Pinpoint the cell where the given text exists, returning its (x, y) midpoint coordinate. 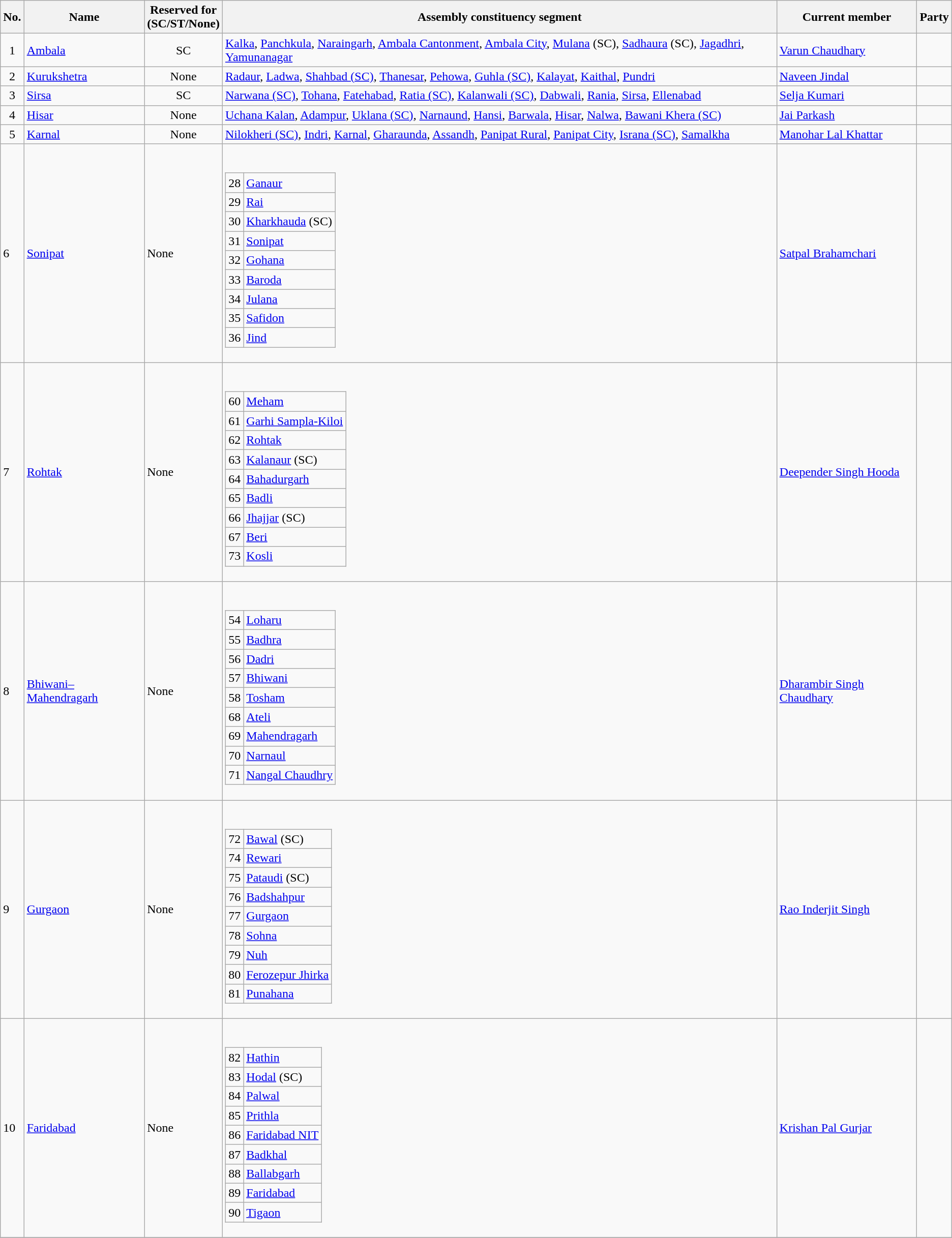
Name (84, 17)
Varun Chaudhary (847, 50)
71 (235, 775)
80 (235, 974)
3 (12, 96)
54 Loharu 55 Badhra 56 Dadri 57 Bhiwani 58 Tosham 68 Ateli 69 Mahendragarh 70 Narnaul 71 Nangal Chaudhry (499, 690)
Jhajjar (SC) (295, 518)
5 (12, 134)
Deepender Singh Hooda (847, 472)
Dharambir Singh Chaudhary (847, 690)
8 (12, 690)
Dadri (290, 659)
Narwana (SC), Tohana, Fatehabad, Ratia (SC), Kalanwali (SC), Dabwali, Rania, Sirsa, Ellenabad (499, 96)
Manohar Lal Khattar (847, 134)
Meham (295, 402)
Krishan Pal Gurjar (847, 1128)
73 (235, 556)
Hathin (283, 1058)
63 (235, 460)
Tigaon (283, 1212)
Nuh (288, 955)
Kosli (295, 556)
Kalka, Panchkula, Naraingarh, Ambala Cantonment, Ambala City, Mulana (SC), Sadhaura (SC), Jagadhri, Yamunanagar (499, 50)
29 (235, 202)
Bahadurgarh (295, 479)
Rao Inderjit Singh (847, 910)
2 (12, 76)
Prithla (283, 1115)
Faridabad NIT (283, 1135)
Kurukshetra (84, 76)
Jai Parkash (847, 115)
60 Meham 61 Garhi Sampla-Kiloi 62 Rohtak 63 Kalanaur (SC) 64 Bahadurgarh 65 Badli 66 Jhajjar (SC) 67 Beri 73 Kosli (499, 472)
57 (235, 678)
Nangal Chaudhry (290, 775)
82 (235, 1058)
86 (235, 1135)
Kalanaur (SC) (295, 460)
31 (235, 241)
Karnal (84, 134)
62 (235, 440)
Ateli (290, 717)
Pataudi (SC) (288, 878)
Ganaur (289, 183)
77 (235, 916)
78 (235, 935)
Kharkhauda (SC) (289, 222)
90 (235, 1212)
54 (235, 620)
70 (235, 756)
Narnaul (290, 756)
Bawal (SC) (288, 839)
Ballabgarh (283, 1173)
69 (235, 736)
81 (235, 993)
1 (12, 50)
Naveen Jindal (847, 76)
Party (934, 17)
Hodal (SC) (283, 1077)
76 (235, 897)
Palwal (283, 1096)
Sohna (288, 935)
Selja Kumari (847, 96)
Jind (289, 338)
72 Bawal (SC) 74 Rewari 75 Pataudi (SC) 76 Badshahpur 77 Gurgaon 78 Sohna 79 Nuh 80 Ferozepur Jhirka 81 Punahana (499, 910)
89 (235, 1193)
9 (12, 910)
56 (235, 659)
Loharu (290, 620)
Garhi Sampla-Kiloi (295, 421)
Mahendragarh (290, 736)
Gohana (289, 260)
Uchana Kalan, Adampur, Uklana (SC), Narnaund, Hansi, Barwala, Hisar, Nalwa, Bawani Khera (SC) (499, 115)
88 (235, 1173)
Bhiwani (290, 678)
28 Ganaur 29 Rai 30 Kharkhauda (SC) 31 Sonipat 32 Gohana 33 Baroda 34 Julana 35 Safidon 36 Jind (499, 253)
Badkhal (283, 1154)
Satpal Brahamchari (847, 253)
10 (12, 1128)
Badshahpur (288, 897)
79 (235, 955)
64 (235, 479)
Hisar (84, 115)
83 (235, 1077)
Ambala (84, 50)
Punahana (288, 993)
7 (12, 472)
Baroda (289, 280)
35 (235, 318)
Reserved for(SC/ST/None) (184, 17)
65 (235, 498)
6 (12, 253)
55 (235, 640)
30 (235, 222)
Sirsa (84, 96)
Tosham (290, 698)
66 (235, 518)
72 (235, 839)
No. (12, 17)
60 (235, 402)
Current member (847, 17)
84 (235, 1096)
Assembly constituency segment (499, 17)
85 (235, 1115)
4 (12, 115)
Radaur, Ladwa, Shahbad (SC), Thanesar, Pehowa, Guhla (SC), Kalayat, Kaithal, Pundri (499, 76)
Nilokheri (SC), Indri, Karnal, Gharaunda, Assandh, Panipat Rural, Panipat City, Israna (SC), Samalkha (499, 134)
34 (235, 299)
Badli (295, 498)
28 (235, 183)
58 (235, 698)
Badhra (290, 640)
Ferozepur Jhirka (288, 974)
Julana (289, 299)
67 (235, 537)
Bhiwani–Mahendragarh (84, 690)
36 (235, 338)
33 (235, 280)
61 (235, 421)
87 (235, 1154)
Rewari (288, 858)
Beri (295, 537)
68 (235, 717)
Safidon (289, 318)
74 (235, 858)
82 Hathin 83 Hodal (SC) 84 Palwal 85 Prithla 86 Faridabad NIT 87 Badkhal 88 Ballabgarh 89 Faridabad 90 Tigaon (499, 1128)
75 (235, 878)
32 (235, 260)
Rai (289, 202)
